From the cell containing the given text, extract its center point as [X, Y] coordinate. 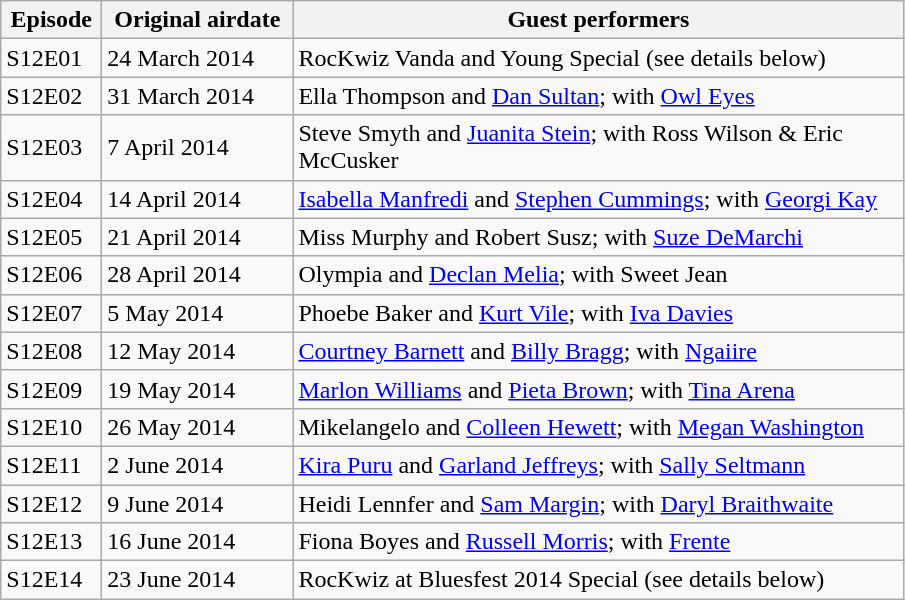
7 April 2014 [198, 148]
12 May 2014 [198, 351]
Mikelangelo and Colleen Hewett; with Megan Washington [598, 427]
Heidi Lennfer and Sam Margin; with Daryl Braithwaite [598, 503]
S12E10 [52, 427]
Steve Smyth and Juanita Stein; with Ross Wilson & Eric McCusker [598, 148]
9 June 2014 [198, 503]
26 May 2014 [198, 427]
Episode [52, 20]
Miss Murphy and Robert Susz; with Suze DeMarchi [598, 237]
Guest performers [598, 20]
2 June 2014 [198, 465]
Ella Thompson and Dan Sultan; with Owl Eyes [598, 96]
S12E12 [52, 503]
S12E14 [52, 580]
Olympia and Declan Melia; with Sweet Jean [598, 275]
Fiona Boyes and Russell Morris; with Frente [598, 542]
S12E06 [52, 275]
S12E04 [52, 199]
23 June 2014 [198, 580]
S12E05 [52, 237]
Original airdate [198, 20]
Phoebe Baker and Kurt Vile; with Iva Davies [598, 313]
S12E03 [52, 148]
19 May 2014 [198, 389]
31 March 2014 [198, 96]
S12E09 [52, 389]
16 June 2014 [198, 542]
Marlon Williams and Pieta Brown; with Tina Arena [598, 389]
21 April 2014 [198, 237]
S12E13 [52, 542]
24 March 2014 [198, 58]
RocKwiz Vanda and Young Special (see details below) [598, 58]
Kira Puru and Garland Jeffreys; with Sally Seltmann [598, 465]
RocKwiz at Bluesfest 2014 Special (see details below) [598, 580]
5 May 2014 [198, 313]
S12E08 [52, 351]
28 April 2014 [198, 275]
14 April 2014 [198, 199]
S12E11 [52, 465]
S12E02 [52, 96]
S12E01 [52, 58]
Courtney Barnett and Billy Bragg; with Ngaiire [598, 351]
Isabella Manfredi and Stephen Cummings; with Georgi Kay [598, 199]
S12E07 [52, 313]
